Find where the given text appears and provide that cell's center as (x, y) coordinate. 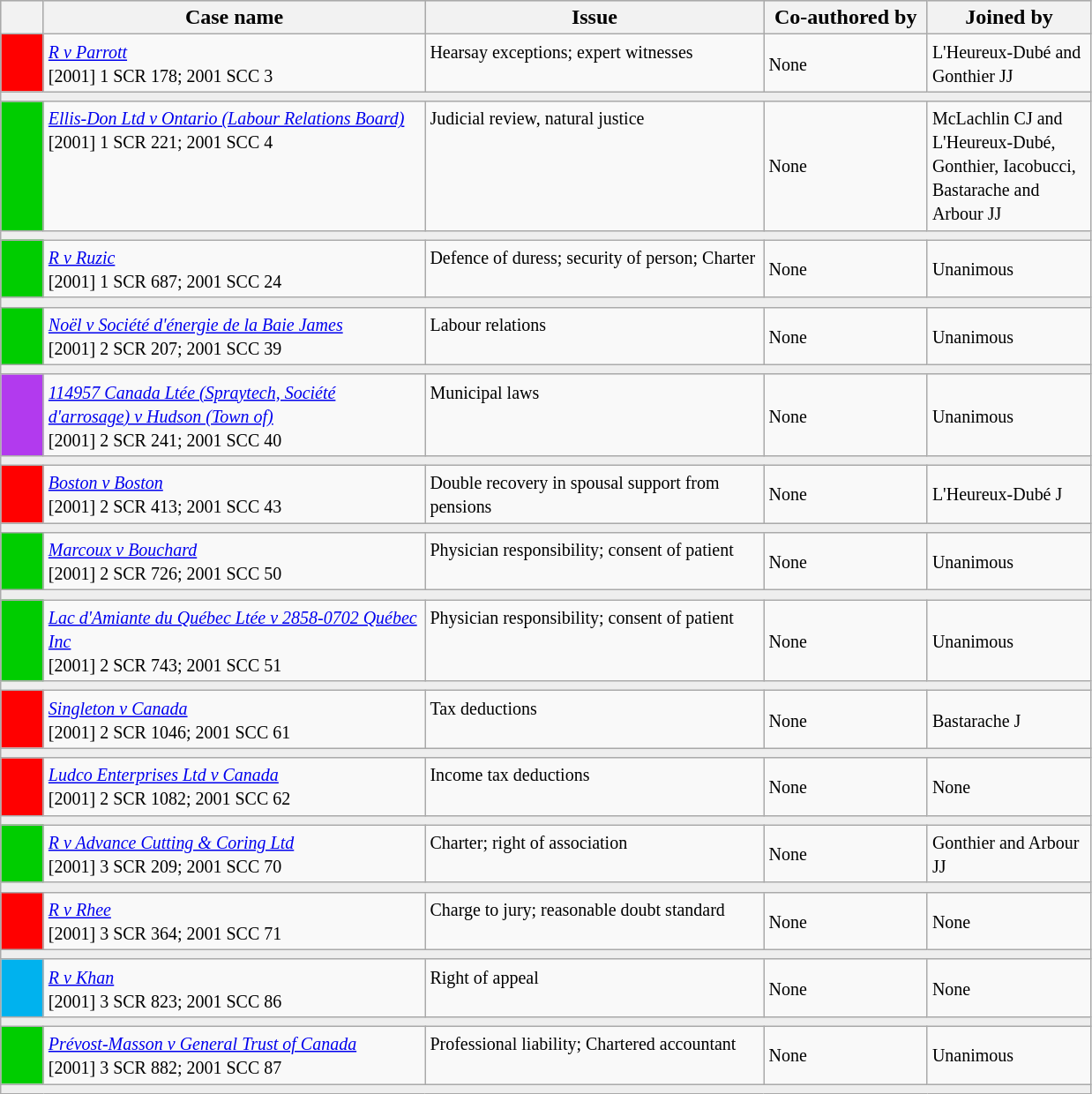
Charter; right of association (595, 854)
Singleton v Canada [2001] 2 SCR 1046; 2001 SCC 61 (235, 720)
McLachlin CJ and L'Heureux‑Dubé, Gonthier, Iacobucci, Bastarache and Arbour JJ (1009, 166)
Lac d'Amiante du Québec Ltée v 2858-0702 Québec Inc [2001] 2 SCR 743; 2001 SCC 51 (235, 641)
Labour relations (595, 335)
R v Ruzic [2001] 1 SCR 687; 2001 SCC 24 (235, 268)
Boston v Boston [2001] 2 SCR 413; 2001 SCC 43 (235, 494)
114957 Canada Ltée (Spraytech, Société d'arrosage) v Hudson (Town of) [2001] 2 SCR 241; 2001 SCC 40 (235, 415)
L'Heureux-Dubé J (1009, 494)
Ludco Enterprises Ltd v Canada [2001] 2 SCR 1082; 2001 SCC 62 (235, 787)
Case name (235, 18)
Noël v Société d'énergie de la Baie James [2001] 2 SCR 207; 2001 SCC 39 (235, 335)
Hearsay exceptions; expert witnesses (595, 64)
Bastarache J (1009, 720)
Prévost-Masson v General Trust of Canada [2001] 3 SCR 882; 2001 SCC 87 (235, 1055)
R v Khan [2001] 3 SCR 823; 2001 SCC 86 (235, 988)
Ellis-Don Ltd v Ontario (Labour Relations Board) [2001] 1 SCR 221; 2001 SCC 4 (235, 166)
Charge to jury; reasonable doubt standard (595, 921)
Double recovery in spousal support from pensions (595, 494)
Judicial review, natural justice (595, 166)
Gonthier and Arbour JJ (1009, 854)
L'Heureux-Dubé and Gonthier JJ (1009, 64)
R v Rhee [2001] 3 SCR 364; 2001 SCC 71 (235, 921)
R v Advance Cutting & Coring Ltd [2001] 3 SCR 209; 2001 SCC 70 (235, 854)
Joined by (1009, 18)
Right of appeal (595, 988)
Professional liability; Chartered accountant (595, 1055)
Income tax deductions (595, 787)
Tax deductions (595, 720)
Defence of duress; security of person; Charter (595, 268)
Marcoux v Bouchard [2001] 2 SCR 726; 2001 SCC 50 (235, 561)
Municipal laws (595, 415)
R v Parrott [2001] 1 SCR 178; 2001 SCC 3 (235, 64)
Issue (595, 18)
Co-authored by (845, 18)
